For the text-containing cell, return its midpoint in (X, Y) coordinate format. 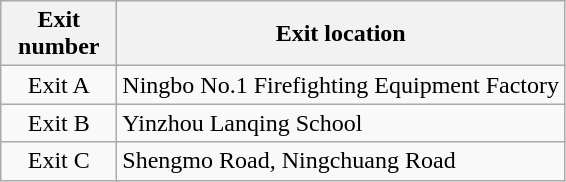
Exit C (59, 161)
Shengmo Road, Ningchuang Road (341, 161)
Ningbo No.1 Firefighting Equipment Factory (341, 85)
Exit B (59, 123)
Exit number (59, 34)
Yinzhou Lanqing School (341, 123)
Exit location (341, 34)
Exit A (59, 85)
